Extract the (x, y) coordinate from the center of the cell holding the provided text.  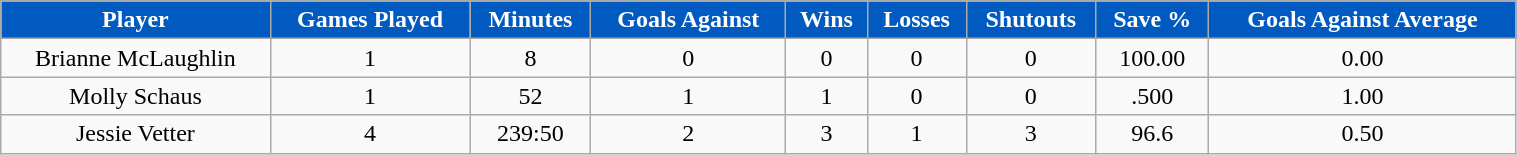
Jessie Vetter (136, 134)
2 (688, 134)
100.00 (1152, 58)
Wins (826, 20)
96.6 (1152, 134)
Shutouts (1031, 20)
Player (136, 20)
Games Played (370, 20)
52 (530, 96)
Brianne McLaughlin (136, 58)
Losses (916, 20)
Goals Against (688, 20)
0.00 (1362, 58)
8 (530, 58)
0.50 (1362, 134)
239:50 (530, 134)
1.00 (1362, 96)
Save % (1152, 20)
4 (370, 134)
Minutes (530, 20)
Molly Schaus (136, 96)
Goals Against Average (1362, 20)
.500 (1152, 96)
